Return [X, Y] of the center of cell containing provided text 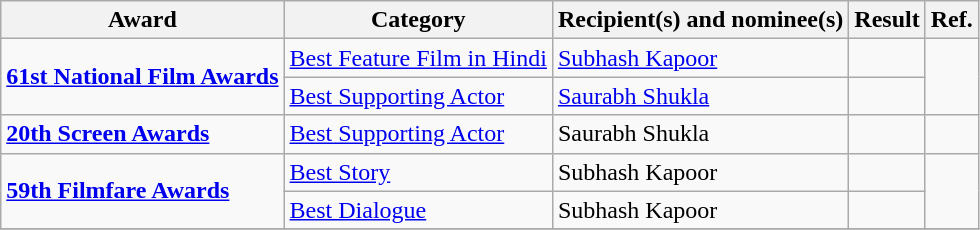
61st National Film Awards [142, 77]
Best Dialogue [418, 210]
Recipient(s) and nominee(s) [700, 20]
Result [887, 20]
Category [418, 20]
20th Screen Awards [142, 134]
Best Feature Film in Hindi [418, 58]
Ref. [952, 20]
Best Story [418, 172]
Award [142, 20]
59th Filmfare Awards [142, 191]
